Capture the cell that displays the provided text and extract its [x, y] central coordinate. 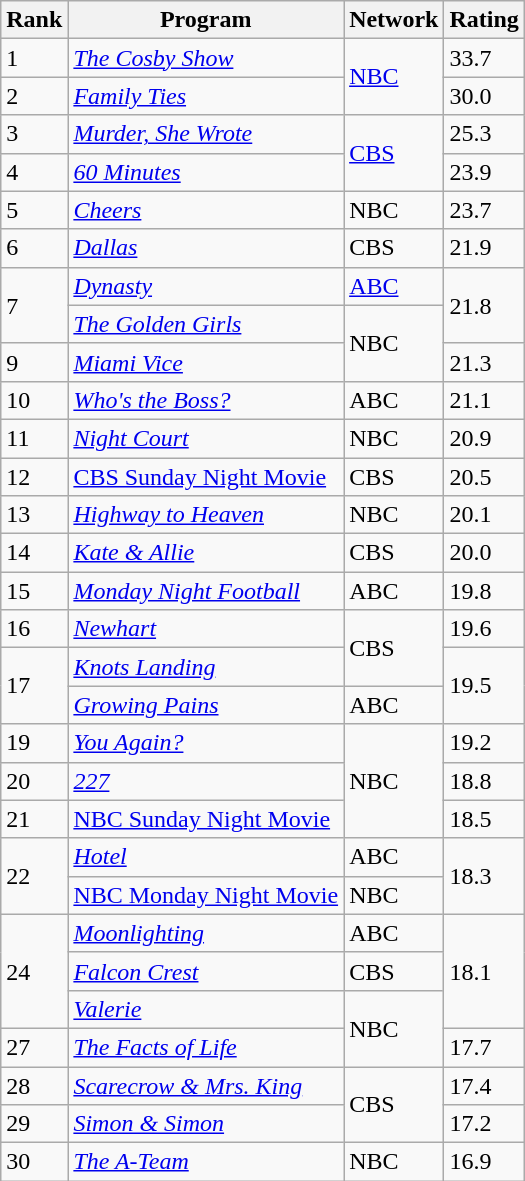
Kate & Allie [206, 553]
30.0 [484, 96]
21.1 [484, 400]
23.9 [484, 172]
10 [34, 400]
Knots Landing [206, 667]
19.2 [484, 743]
Growing Pains [206, 705]
16.9 [484, 1162]
Network [394, 20]
CBS Sunday Night Movie [206, 477]
6 [34, 248]
13 [34, 515]
7 [34, 305]
4 [34, 172]
20.0 [484, 553]
22 [34, 876]
5 [34, 210]
3 [34, 134]
Cheers [206, 210]
The Golden Girls [206, 324]
The Cosby Show [206, 58]
24 [34, 971]
28 [34, 1085]
60 Minutes [206, 172]
NBC Monday Night Movie [206, 895]
Night Court [206, 438]
227 [206, 781]
15 [34, 591]
Hotel [206, 857]
17.4 [484, 1085]
23.7 [484, 210]
11 [34, 438]
20.5 [484, 477]
The Facts of Life [206, 1047]
18.5 [484, 819]
17 [34, 686]
Valerie [206, 1009]
21 [34, 819]
27 [34, 1047]
Falcon Crest [206, 971]
Dallas [206, 248]
19.6 [484, 629]
21.9 [484, 248]
Simon & Simon [206, 1124]
Who's the Boss? [206, 400]
Program [206, 20]
Newhart [206, 629]
Scarecrow & Mrs. King [206, 1085]
33.7 [484, 58]
17.2 [484, 1124]
21.3 [484, 362]
20 [34, 781]
29 [34, 1124]
12 [34, 477]
18.8 [484, 781]
You Again? [206, 743]
30 [34, 1162]
1 [34, 58]
19.8 [484, 591]
20.9 [484, 438]
18.3 [484, 876]
19.5 [484, 686]
16 [34, 629]
20.1 [484, 515]
19 [34, 743]
NBC Sunday Night Movie [206, 819]
2 [34, 96]
Dynasty [206, 286]
Family Ties [206, 96]
Murder, She Wrote [206, 134]
17.7 [484, 1047]
Moonlighting [206, 933]
Miami Vice [206, 362]
Highway to Heaven [206, 515]
14 [34, 553]
18.1 [484, 971]
Monday Night Football [206, 591]
Rating [484, 20]
Rank [34, 20]
21.8 [484, 305]
9 [34, 362]
The A-Team [206, 1162]
25.3 [484, 134]
